Pinpoint the cell where the given text exists, returning its (x, y) midpoint coordinate. 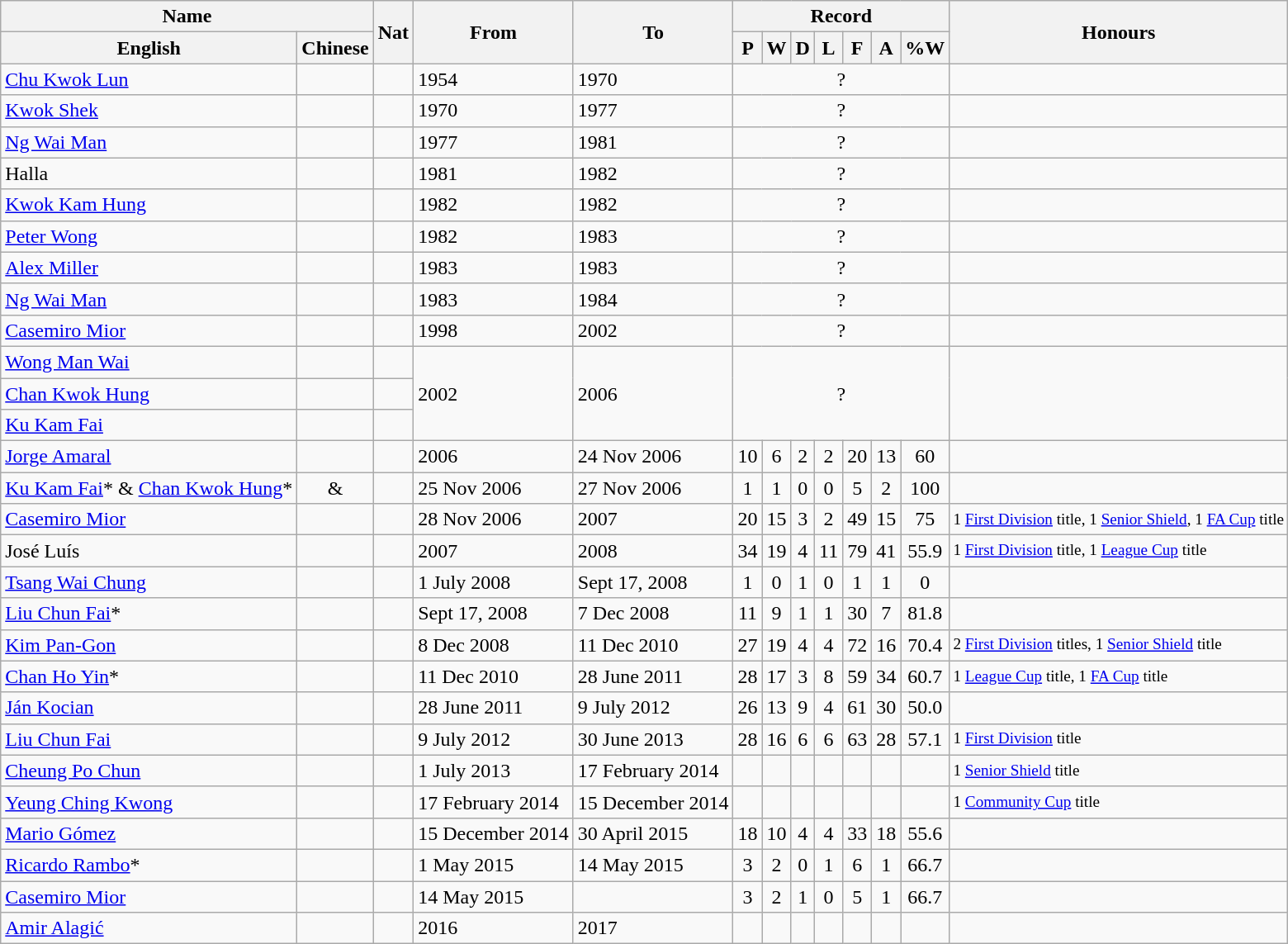
49 (857, 519)
Chan Kwok Hung (149, 394)
Mario Gómez (149, 833)
61 (857, 708)
7 (887, 614)
27 Nov 2006 (653, 488)
F (857, 48)
57.1 (925, 739)
1 Community Cup title (1119, 802)
Nat (393, 32)
1954 (494, 79)
75 (925, 519)
Tsang Wai Chung (149, 582)
50.0 (925, 708)
70.4 (925, 645)
1 First Division title, 1 Senior Shield, 1 FA Cup title (1119, 519)
33 (857, 833)
Kwok Shek (149, 111)
Kim Pan-Gon (149, 645)
Ku Kam Fai (149, 425)
Kwok Kam Hung (149, 205)
24 Nov 2006 (653, 457)
1 July 2008 (494, 582)
60.7 (925, 676)
72 (857, 645)
Ku Kam Fai* & Chan Kwok Hung* (149, 488)
English (149, 48)
1998 (494, 330)
From (494, 32)
81.8 (925, 614)
& (335, 488)
8 (828, 676)
41 (887, 551)
1 May 2015 (494, 865)
D (803, 48)
Liu Chun Fai (149, 739)
26 (748, 708)
63 (857, 739)
30 April 2015 (653, 833)
25 Nov 2006 (494, 488)
Peter Wong (149, 236)
Name (187, 17)
59 (857, 676)
2017 (653, 928)
Cheung Po Chun (149, 771)
Chu Kwok Lun (149, 79)
Chinese (335, 48)
Alex Miller (149, 268)
1 July 2013 (494, 771)
17 (776, 676)
W (776, 48)
Wong Man Wai (149, 362)
1 Senior Shield title (1119, 771)
1984 (653, 299)
Honours (1119, 32)
2016 (494, 928)
28 Nov 2006 (494, 519)
Jorge Amaral (149, 457)
Amir Alagić (149, 928)
60 (925, 457)
7 Dec 2008 (653, 614)
27 (748, 645)
Liu Chun Fai* (149, 614)
30 June 2013 (653, 739)
79 (857, 551)
1 First Division title (1119, 739)
%W (925, 48)
55.6 (925, 833)
55.9 (925, 551)
L (828, 48)
Chan Ho Yin* (149, 676)
José Luís (149, 551)
8 Dec 2008 (494, 645)
Record (841, 17)
Ricardo Rambo* (149, 865)
2 First Division titles, 1 Senior Shield title (1119, 645)
2008 (653, 551)
1 First Division title, 1 League Cup title (1119, 551)
Ján Kocian (149, 708)
A (887, 48)
1 League Cup title, 1 FA Cup title (1119, 676)
100 (925, 488)
P (748, 48)
Yeung Ching Kwong (149, 802)
To (653, 32)
Halla (149, 173)
